Return [x, y] of the center of cell containing provided text 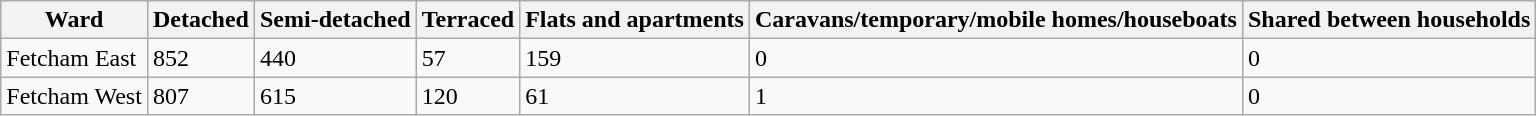
852 [200, 58]
Shared between households [1388, 20]
57 [468, 58]
Ward [74, 20]
159 [635, 58]
Terraced [468, 20]
Caravans/temporary/mobile homes/houseboats [996, 20]
Flats and apartments [635, 20]
Semi-detached [335, 20]
Fetcham East [74, 58]
Fetcham West [74, 96]
440 [335, 58]
615 [335, 96]
61 [635, 96]
807 [200, 96]
120 [468, 96]
Detached [200, 20]
1 [996, 96]
